For the text-containing cell, return its midpoint in [x, y] coordinate format. 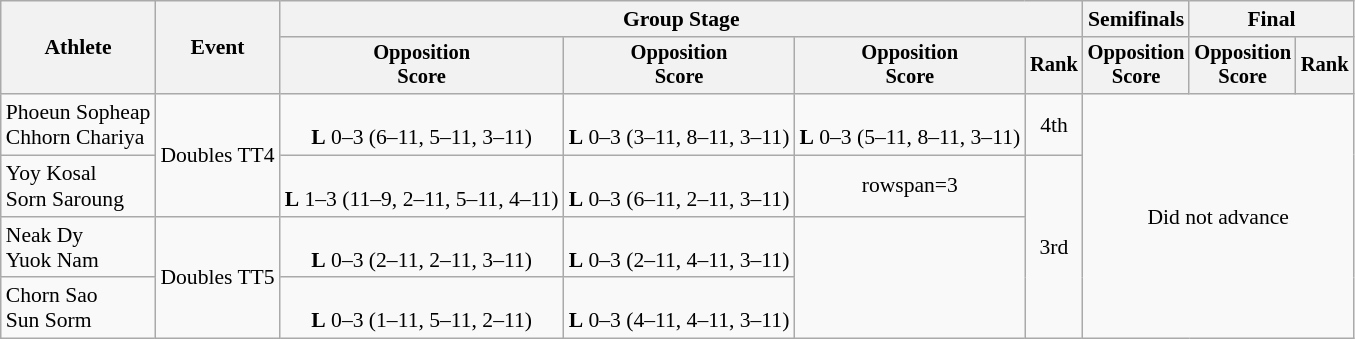
L 0–3 (1–11, 5–11, 2–11) [422, 308]
Did not advance [1218, 216]
4th [1054, 124]
L 0–3 (2–11, 4–11, 3–11) [680, 248]
Final [1271, 19]
Semifinals [1136, 19]
3rd [1054, 248]
L 1–3 (11–9, 2–11, 5–11, 4–11) [422, 186]
Event [217, 48]
Doubles TT4 [217, 155]
rowspan=3 [910, 186]
Doubles TT5 [217, 278]
Neak DyYuok Nam [78, 248]
Athlete [78, 48]
L 0–3 (2–11, 2–11, 3–11) [422, 248]
L 0–3 (5–11, 8–11, 3–11) [910, 124]
Group Stage [682, 19]
L 0–3 (3–11, 8–11, 3–11) [680, 124]
L 0–3 (6–11, 2–11, 3–11) [680, 186]
Phoeun SopheapChhorn Chariya [78, 124]
L 0–3 (6–11, 5–11, 3–11) [422, 124]
Chorn SaoSun Sorm [78, 308]
Yoy KosalSorn Saroung [78, 186]
L 0–3 (4–11, 4–11, 3–11) [680, 308]
